Capture the cell that displays the provided text and extract its (x, y) central coordinate. 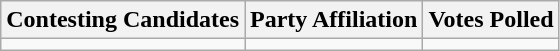
Party Affiliation (334, 20)
Votes Polled (491, 20)
Contesting Candidates (123, 20)
